From the cell containing the given text, extract its center point as (x, y) coordinate. 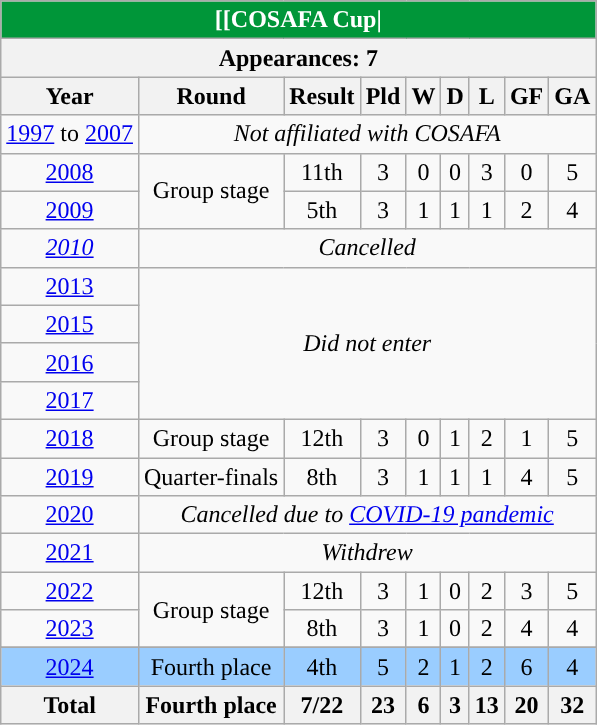
32 (572, 705)
2024 (70, 667)
7/22 (322, 705)
2018 (70, 438)
1997 to 2007 (70, 134)
13 (486, 705)
Cancelled due to COVID-19 pandemic (366, 515)
2009 (70, 210)
2008 (70, 172)
Withdrew (366, 553)
2021 (70, 553)
Result (322, 96)
5th (322, 210)
Year (70, 96)
2010 (70, 248)
2019 (70, 477)
2017 (70, 400)
Appearances: 7 (298, 58)
2016 (70, 362)
11th (322, 172)
[[COSAFA Cup| (298, 20)
20 (526, 705)
D (455, 96)
2015 (70, 324)
Not affiliated with COSAFA (366, 134)
2022 (70, 591)
23 (383, 705)
L (486, 96)
Pld (383, 96)
2023 (70, 629)
Did not enter (366, 343)
Total (70, 705)
Quarter-finals (210, 477)
GF (526, 96)
2020 (70, 515)
Cancelled (366, 248)
4th (322, 667)
Round (210, 96)
2013 (70, 286)
W (424, 96)
GA (572, 96)
